Search for the cell housing the specified text and yield its (x, y) center coordinate. 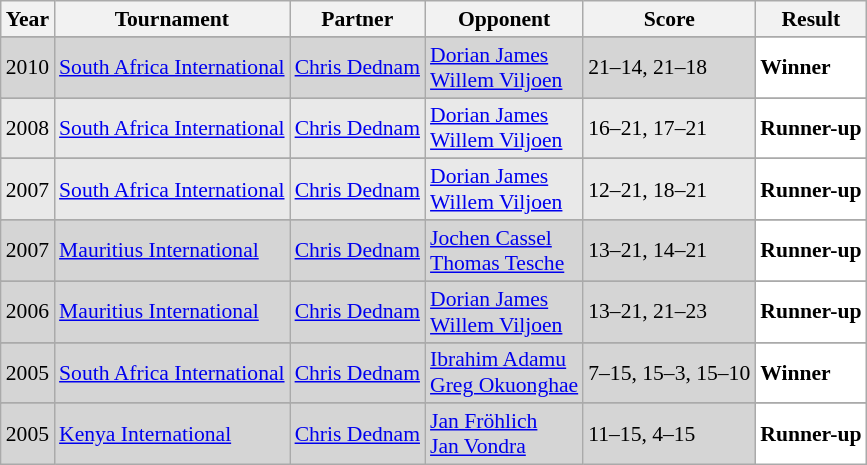
21–14, 21–18 (669, 68)
16–21, 17–21 (669, 128)
Jan Fröhlich Jan Vondra (504, 434)
2006 (28, 312)
7–15, 15–3, 15–10 (669, 372)
Ibrahim Adamu Greg Okuonghae (504, 372)
Score (669, 19)
2010 (28, 68)
Jochen Cassel Thomas Tesche (504, 250)
13–21, 21–23 (669, 312)
Kenya International (172, 434)
11–15, 4–15 (669, 434)
12–21, 18–21 (669, 190)
Result (810, 19)
Tournament (172, 19)
2008 (28, 128)
Partner (358, 19)
Year (28, 19)
13–21, 14–21 (669, 250)
Opponent (504, 19)
